Locate the cell with the specified text and output its (X, Y) center coordinate. 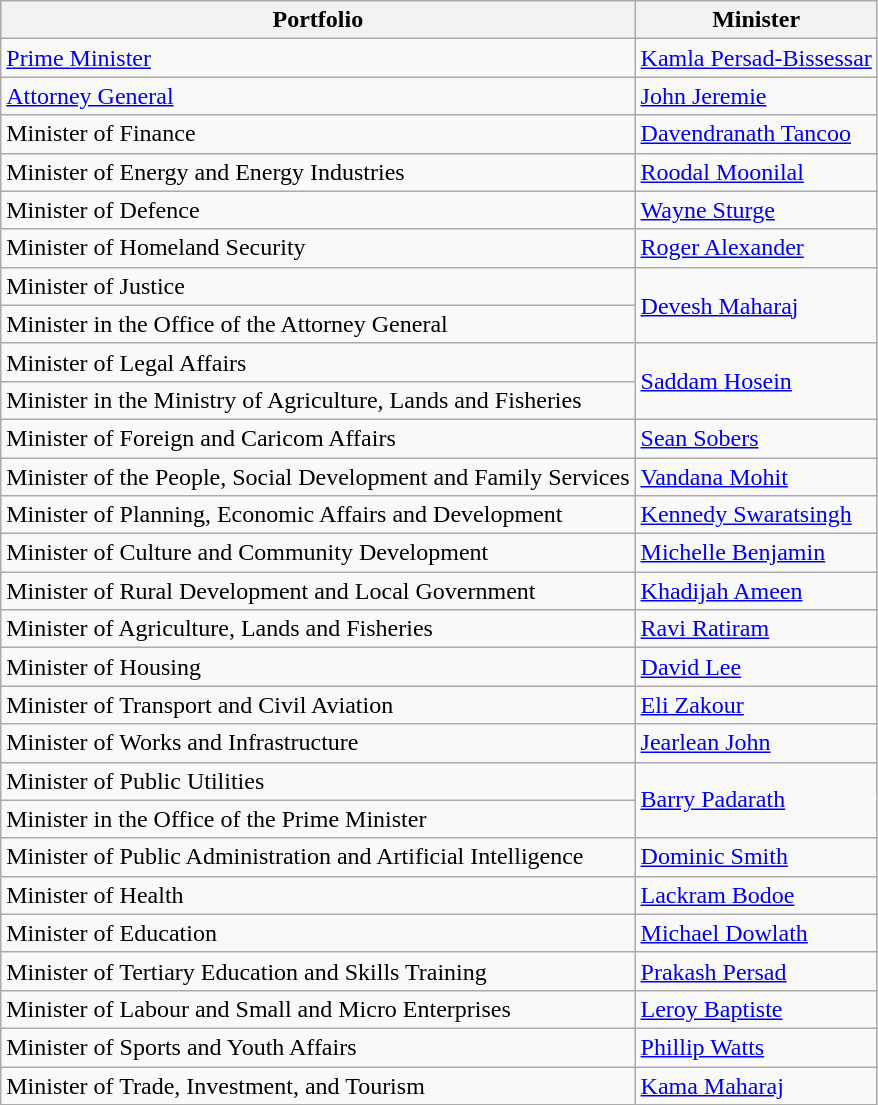
John Jeremie (756, 96)
Minister of Justice (318, 286)
Eli Zakour (756, 705)
Minister in the Office of the Prime Minister (318, 819)
Kennedy Swaratsingh (756, 515)
Minister in the Ministry of Agriculture, Lands and Fisheries (318, 400)
Minister in the Office of the Attorney General (318, 324)
Portfolio (318, 20)
Minister of Public Utilities (318, 781)
Minister of Housing (318, 667)
Minister of Energy and Energy Industries (318, 172)
Prime Minister (318, 58)
Minister of Defence (318, 210)
Minister of Foreign and Caricom Affairs (318, 438)
Minister of the People, Social Development and Family Services (318, 477)
Saddam Hosein (756, 381)
Attorney General (318, 96)
Dominic Smith (756, 857)
Minister of Sports and Youth Affairs (318, 1047)
David Lee (756, 667)
Prakash Persad (756, 971)
Minister of Planning, Economic Affairs and Development (318, 515)
Kama Maharaj (756, 1085)
Minister of Finance (318, 134)
Devesh Maharaj (756, 305)
Ravi Ratiram (756, 629)
Khadijah Ameen (756, 591)
Minister of Rural Development and Local Government (318, 591)
Leroy Baptiste (756, 1009)
Lackram Bodoe (756, 895)
Jearlean John (756, 743)
Roodal Moonilal (756, 172)
Minister of Transport and Civil Aviation (318, 705)
Michael Dowlath (756, 933)
Wayne Sturge (756, 210)
Minister of Labour and Small and Micro Enterprises (318, 1009)
Kamla Persad-Bissessar (756, 58)
Minister of Health (318, 895)
Davendranath Tancoo (756, 134)
Minister of Education (318, 933)
Minister of Agriculture, Lands and Fisheries (318, 629)
Minister of Tertiary Education and Skills Training (318, 971)
Minister (756, 20)
Minister of Trade, Investment, and Tourism (318, 1085)
Minister of Works and Infrastructure (318, 743)
Minister of Public Administration and Artificial Intelligence (318, 857)
Minister of Culture and Community Development (318, 553)
Vandana Mohit (756, 477)
Barry Padarath (756, 800)
Minister of Homeland Security (318, 248)
Michelle Benjamin (756, 553)
Phillip Watts (756, 1047)
Sean Sobers (756, 438)
Roger Alexander (756, 248)
Minister of Legal Affairs (318, 362)
